Output the [x, y] coordinate of the center of the cell containing the given text.  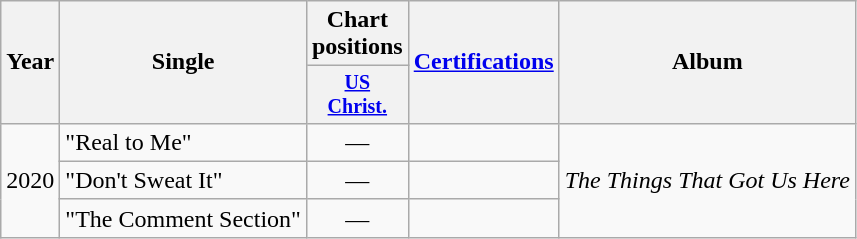
Certifications [484, 62]
Album [707, 62]
"Don't Sweat It" [184, 180]
"Real to Me" [184, 142]
Year [30, 62]
Chart positions [357, 34]
2020 [30, 180]
USChrist. [357, 94]
Single [184, 62]
"The Comment Section" [184, 218]
The Things That Got Us Here [707, 180]
